From the cell containing the given text, extract its center point as [x, y] coordinate. 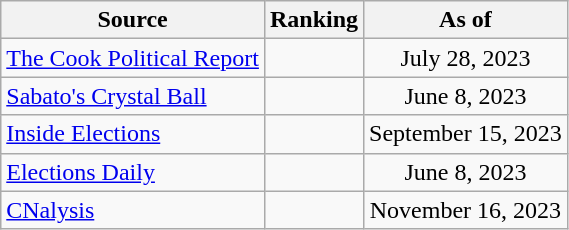
September 15, 2023 [466, 134]
Sabato's Crystal Ball [133, 96]
July 28, 2023 [466, 58]
Elections Daily [133, 172]
Inside Elections [133, 134]
November 16, 2023 [466, 210]
As of [466, 20]
Source [133, 20]
CNalysis [133, 210]
The Cook Political Report [133, 58]
Ranking [314, 20]
